Return [X, Y] of the center of cell containing provided text 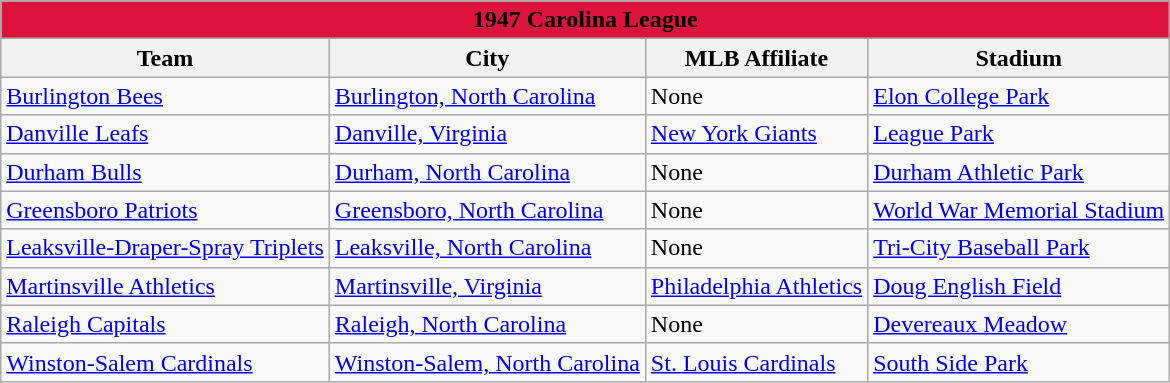
World War Memorial Stadium [1019, 210]
City [487, 58]
1947 Carolina League [586, 20]
Durham Bulls [166, 172]
Durham, North Carolina [487, 172]
Leaksville-Draper-Spray Triplets [166, 248]
MLB Affiliate [756, 58]
Greensboro Patriots [166, 210]
Devereaux Meadow [1019, 324]
Stadium [1019, 58]
League Park [1019, 134]
Raleigh Capitals [166, 324]
Team [166, 58]
Danville Leafs [166, 134]
Durham Athletic Park [1019, 172]
Martinsville Athletics [166, 286]
Raleigh, North Carolina [487, 324]
Winston-Salem, North Carolina [487, 362]
St. Louis Cardinals [756, 362]
Tri-City Baseball Park [1019, 248]
Burlington Bees [166, 96]
Winston-Salem Cardinals [166, 362]
Martinsville, Virginia [487, 286]
Philadelphia Athletics [756, 286]
Burlington, North Carolina [487, 96]
Danville, Virginia [487, 134]
Doug English Field [1019, 286]
Elon College Park [1019, 96]
Leaksville, North Carolina [487, 248]
Greensboro, North Carolina [487, 210]
New York Giants [756, 134]
South Side Park [1019, 362]
